Extract the (x, y) coordinate from the center of the cell holding the provided text.  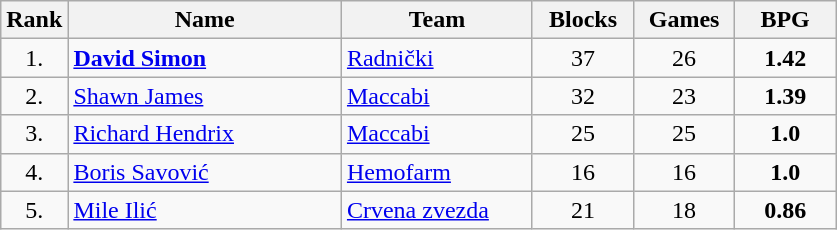
2. (34, 96)
Blocks (582, 20)
26 (684, 58)
Rank (34, 20)
32 (582, 96)
Games (684, 20)
1.39 (786, 96)
BPG (786, 20)
5. (34, 210)
3. (34, 134)
21 (582, 210)
Mile Ilić (205, 210)
Crvena zvezda (436, 210)
18 (684, 210)
Name (205, 20)
23 (684, 96)
37 (582, 58)
Boris Savović (205, 172)
1.42 (786, 58)
Team (436, 20)
Radnički (436, 58)
1. (34, 58)
Shawn James (205, 96)
Richard Hendrix (205, 134)
0.86 (786, 210)
David Simon (205, 58)
Hemofarm (436, 172)
4. (34, 172)
